Search for the cell housing the specified text and yield its [X, Y] center coordinate. 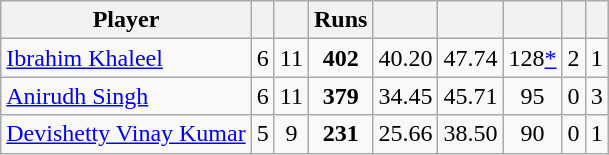
5 [262, 134]
34.45 [406, 96]
47.74 [470, 58]
40.20 [406, 58]
128* [532, 58]
Anirudh Singh [126, 96]
Player [126, 20]
25.66 [406, 134]
231 [340, 134]
95 [532, 96]
2 [574, 58]
Runs [340, 20]
9 [291, 134]
Devishetty Vinay Kumar [126, 134]
90 [532, 134]
379 [340, 96]
402 [340, 58]
3 [596, 96]
Ibrahim Khaleel [126, 58]
45.71 [470, 96]
38.50 [470, 134]
